For the text-containing cell, return its midpoint in (X, Y) coordinate format. 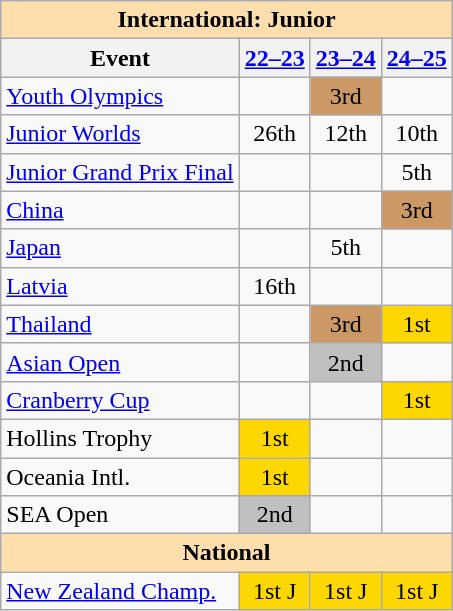
Junior Worlds (120, 134)
10th (416, 134)
26th (274, 134)
23–24 (346, 58)
Asian Open (120, 362)
22–23 (274, 58)
Hollins Trophy (120, 438)
National (227, 553)
China (120, 210)
Youth Olympics (120, 96)
International: Junior (227, 20)
16th (274, 286)
New Zealand Champ. (120, 591)
Cranberry Cup (120, 400)
SEA Open (120, 515)
Event (120, 58)
Japan (120, 248)
Oceania Intl. (120, 477)
Junior Grand Prix Final (120, 172)
12th (346, 134)
24–25 (416, 58)
Latvia (120, 286)
Thailand (120, 324)
